From the cell containing the given text, extract its center point as (x, y) coordinate. 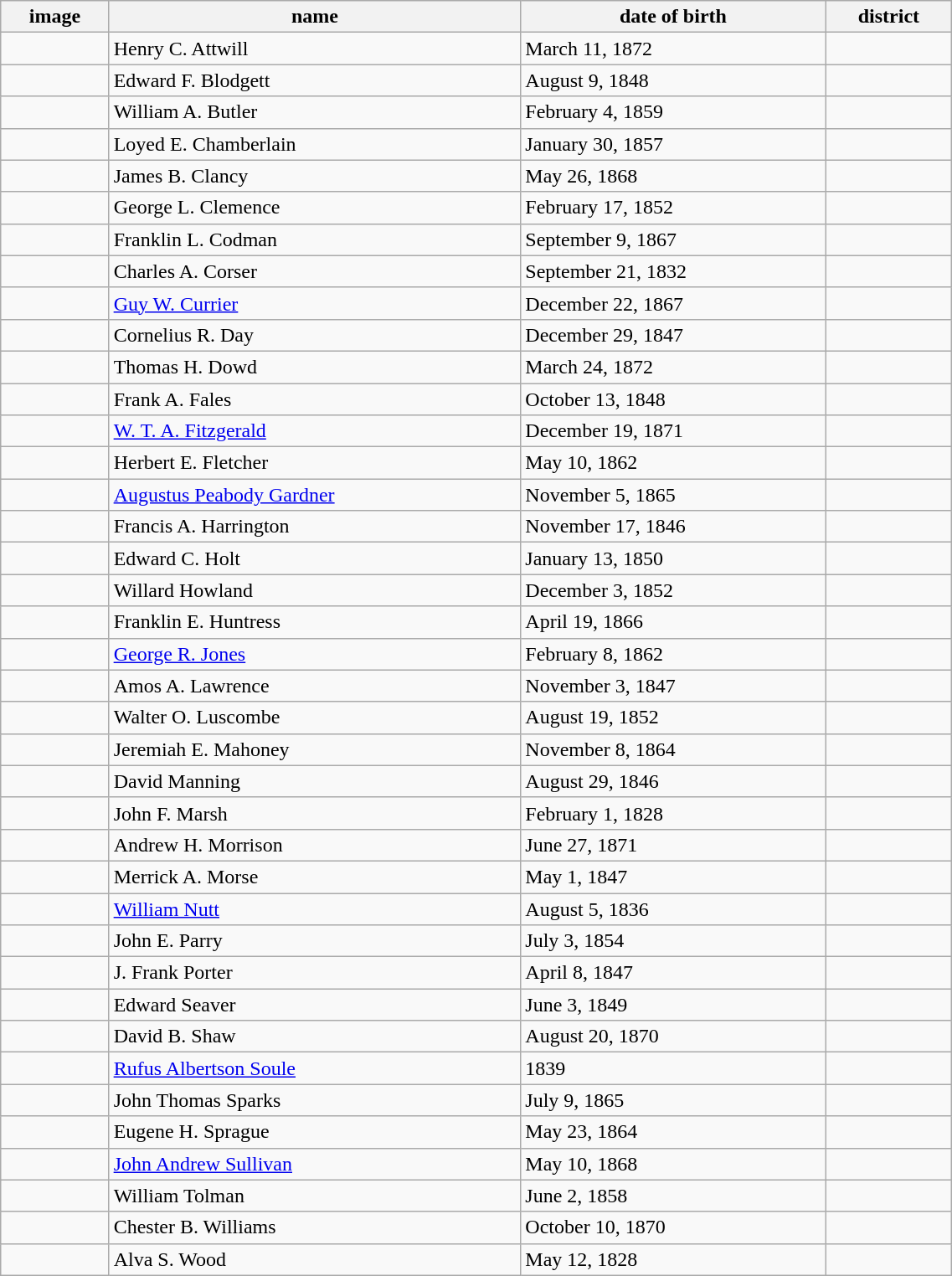
John Andrew Sullivan (315, 1164)
William A. Butler (315, 112)
David Manning (315, 781)
Loyed E. Chamberlain (315, 144)
George L. Clemence (315, 208)
April 8, 1847 (673, 973)
Guy W. Currier (315, 303)
Charles A. Corser (315, 271)
Francis A. Harrington (315, 527)
August 9, 1848 (673, 80)
March 11, 1872 (673, 49)
September 9, 1867 (673, 239)
September 21, 1832 (673, 271)
W. T. A. Fitzgerald (315, 431)
Edward C. Holt (315, 558)
December 3, 1852 (673, 590)
April 19, 1866 (673, 622)
November 17, 1846 (673, 527)
Edward Seaver (315, 1005)
March 24, 1872 (673, 367)
July 3, 1854 (673, 941)
November 8, 1864 (673, 749)
Cornelius R. Day (315, 335)
January 30, 1857 (673, 144)
Henry C. Attwill (315, 49)
J. Frank Porter (315, 973)
June 27, 1871 (673, 845)
district (889, 17)
Thomas H. Dowd (315, 367)
October 13, 1848 (673, 399)
February 4, 1859 (673, 112)
December 19, 1871 (673, 431)
date of birth (673, 17)
Chester B. Williams (315, 1227)
Edward F. Blodgett (315, 80)
July 9, 1865 (673, 1100)
Herbert E. Fletcher (315, 463)
John F. Marsh (315, 813)
May 10, 1868 (673, 1164)
James B. Clancy (315, 176)
June 2, 1858 (673, 1196)
December 29, 1847 (673, 335)
May 26, 1868 (673, 176)
May 1, 1847 (673, 877)
May 23, 1864 (673, 1132)
Rufus Albertson Soule (315, 1068)
December 22, 1867 (673, 303)
Andrew H. Morrison (315, 845)
Eugene H. Sprague (315, 1132)
August 19, 1852 (673, 718)
William Nutt (315, 908)
June 3, 1849 (673, 1005)
Augustus Peabody Gardner (315, 495)
Alva S. Wood (315, 1259)
November 3, 1847 (673, 686)
Jeremiah E. Mahoney (315, 749)
August 5, 1836 (673, 908)
February 17, 1852 (673, 208)
image (55, 17)
November 5, 1865 (673, 495)
Merrick A. Morse (315, 877)
name (315, 17)
October 10, 1870 (673, 1227)
George R. Jones (315, 654)
William Tolman (315, 1196)
Walter O. Luscombe (315, 718)
John Thomas Sparks (315, 1100)
Willard Howland (315, 590)
May 10, 1862 (673, 463)
John E. Parry (315, 941)
David B. Shaw (315, 1037)
Frank A. Fales (315, 399)
August 29, 1846 (673, 781)
January 13, 1850 (673, 558)
1839 (673, 1068)
February 1, 1828 (673, 813)
August 20, 1870 (673, 1037)
May 12, 1828 (673, 1259)
Franklin L. Codman (315, 239)
February 8, 1862 (673, 654)
Amos A. Lawrence (315, 686)
Franklin E. Huntress (315, 622)
